Locate the cell with the specified text and output its (X, Y) center coordinate. 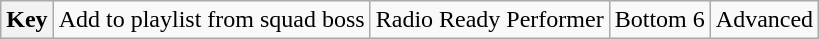
Radio Ready Performer (490, 20)
Bottom 6 (660, 20)
Advanced (764, 20)
Key (27, 20)
Add to playlist from squad boss (212, 20)
